Return the [X, Y] coordinate for the center point of the cell that contains the specified text.  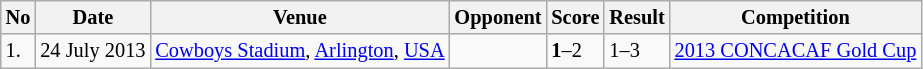
1–2 [575, 51]
Date [92, 17]
Competition [796, 17]
Score [575, 17]
2013 CONCACAF Gold Cup [796, 51]
1–3 [636, 51]
24 July 2013 [92, 51]
Venue [300, 17]
Opponent [498, 17]
Cowboys Stadium, Arlington, USA [300, 51]
1. [18, 51]
Result [636, 17]
No [18, 17]
